Find where the given text appears and provide that cell's center as (X, Y) coordinate. 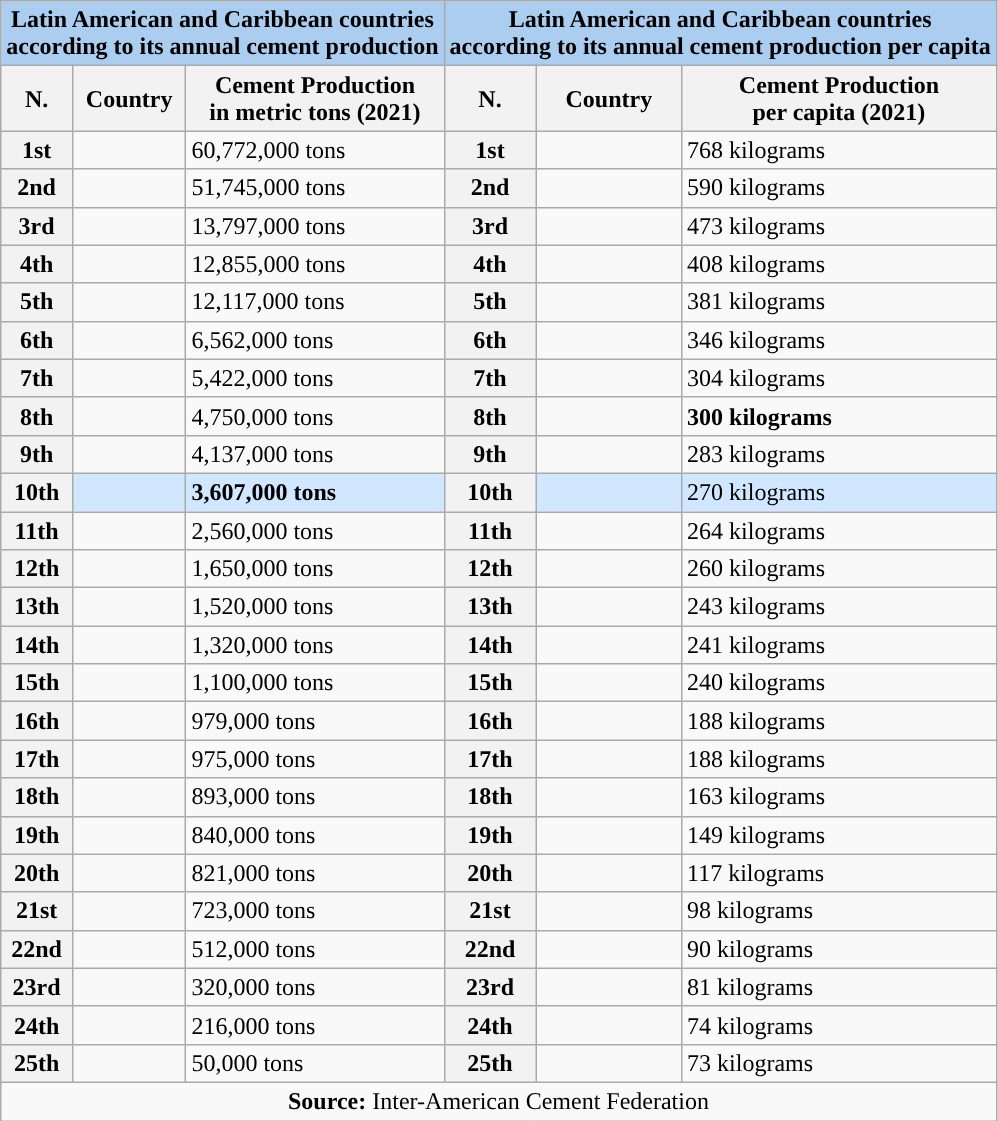
304 kilograms (840, 378)
979,000 tons (315, 721)
408 kilograms (840, 264)
975,000 tons (315, 759)
117 kilograms (840, 873)
Source: Inter-American Cement Federation (498, 1101)
13,797,000 tons (315, 226)
821,000 tons (315, 873)
90 kilograms (840, 949)
4,137,000 tons (315, 454)
6,562,000 tons (315, 340)
240 kilograms (840, 683)
149 kilograms (840, 835)
3,607,000 tons (315, 492)
51,745,000 tons (315, 188)
Latin American and Caribbean countries according to its annual cement production (222, 34)
260 kilograms (840, 569)
1,320,000 tons (315, 645)
81 kilograms (840, 987)
98 kilograms (840, 911)
216,000 tons (315, 1025)
512,000 tons (315, 949)
12,855,000 tons (315, 264)
893,000 tons (315, 797)
1,520,000 tons (315, 607)
264 kilograms (840, 531)
243 kilograms (840, 607)
320,000 tons (315, 987)
4,750,000 tons (315, 416)
74 kilograms (840, 1025)
Latin American and Caribbean countries according to its annual cement production per capita (720, 34)
60,772,000 tons (315, 150)
Cement Production in metric tons (2021) (315, 98)
Cement Production per capita (2021) (840, 98)
241 kilograms (840, 645)
723,000 tons (315, 911)
12,117,000 tons (315, 302)
1,100,000 tons (315, 683)
590 kilograms (840, 188)
163 kilograms (840, 797)
381 kilograms (840, 302)
2,560,000 tons (315, 531)
283 kilograms (840, 454)
346 kilograms (840, 340)
270 kilograms (840, 492)
768 kilograms (840, 150)
5,422,000 tons (315, 378)
50,000 tons (315, 1063)
73 kilograms (840, 1063)
300 kilograms (840, 416)
1,650,000 tons (315, 569)
840,000 tons (315, 835)
473 kilograms (840, 226)
